Capture the cell that displays the provided text and extract its [X, Y] central coordinate. 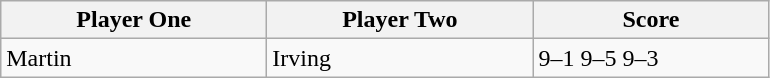
Player Two [400, 20]
Irving [400, 58]
Player One [134, 20]
Score [651, 20]
Martin [134, 58]
9–1 9–5 9–3 [651, 58]
